Determine the [x, y] coordinate at the center of the cell enclosing the given text.  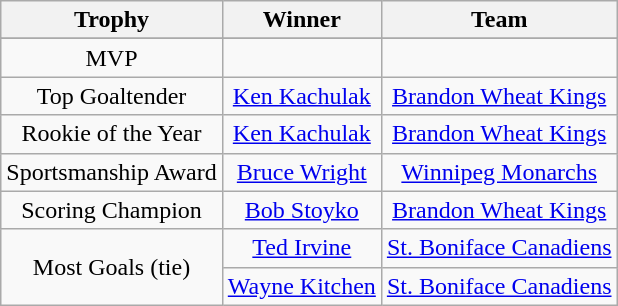
Rookie of the Year [112, 134]
Most Goals (tie) [112, 267]
Trophy [112, 20]
Ted Irvine [302, 248]
Top Goaltender [112, 96]
Winner [302, 20]
Sportsmanship Award [112, 172]
MVP [112, 58]
Team [499, 20]
Winnipeg Monarchs [499, 172]
Scoring Champion [112, 210]
Bruce Wright [302, 172]
Bob Stoyko [302, 210]
Wayne Kitchen [302, 286]
